Detect which cell encompasses the target text, then output its [X, Y] center coordinate. 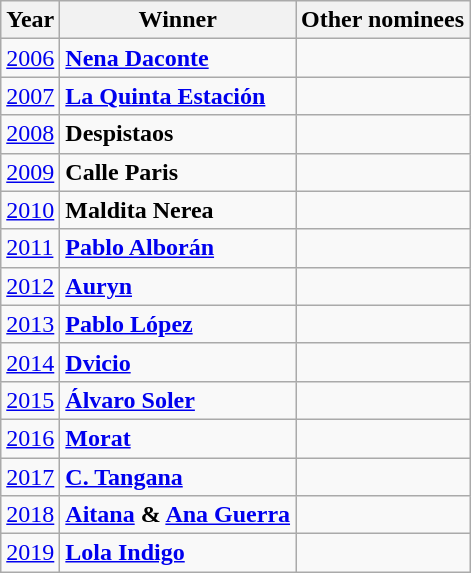
Pablo Alborán [178, 248]
Álvaro Soler [178, 400]
Aitana & Ana Guerra [178, 515]
2008 [30, 134]
2014 [30, 362]
2012 [30, 286]
Nena Daconte [178, 58]
Pablo López [178, 324]
Year [30, 20]
2007 [30, 96]
Winner [178, 20]
2013 [30, 324]
Dvicio [178, 362]
Maldita Nerea [178, 210]
Calle Paris [178, 172]
Morat [178, 438]
Other nominees [383, 20]
2015 [30, 400]
2017 [30, 477]
2018 [30, 515]
La Quinta Estación [178, 96]
2019 [30, 553]
C. Tangana [178, 477]
2009 [30, 172]
Despistaos [178, 134]
2016 [30, 438]
Lola Indigo [178, 553]
2011 [30, 248]
Auryn [178, 286]
2006 [30, 58]
2010 [30, 210]
